Locate the cell with the specified text and output its [X, Y] center coordinate. 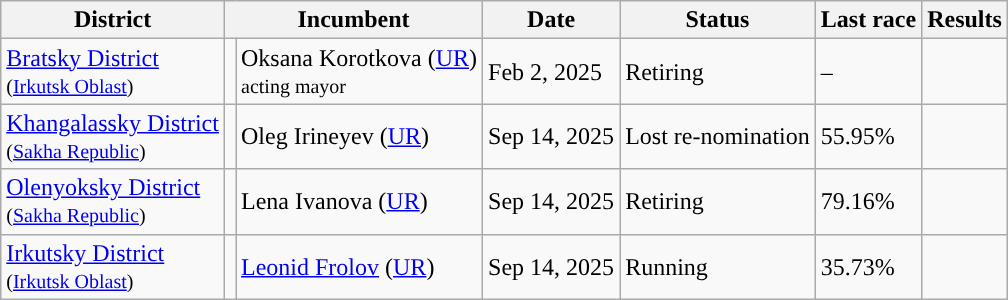
Lena Ivanova (UR) [360, 202]
Leonid Frolov (UR) [360, 266]
79.16% [868, 202]
Irkutsky District(Irkutsk Oblast) [113, 266]
Incumbent [353, 20]
Date [552, 20]
District [113, 20]
Feb 2, 2025 [552, 72]
Status [718, 20]
35.73% [868, 266]
55.95% [868, 136]
Running [718, 266]
Olenyoksky District(Sakha Republic) [113, 202]
Khangalassky District(Sakha Republic) [113, 136]
Oksana Korotkova (UR)acting mayor [360, 72]
Lost re-nomination [718, 136]
Bratsky District(Irkutsk Oblast) [113, 72]
Oleg Irineyev (UR) [360, 136]
– [868, 72]
Results [965, 20]
Last race [868, 20]
